Search for the cell housing the specified text and yield its [X, Y] center coordinate. 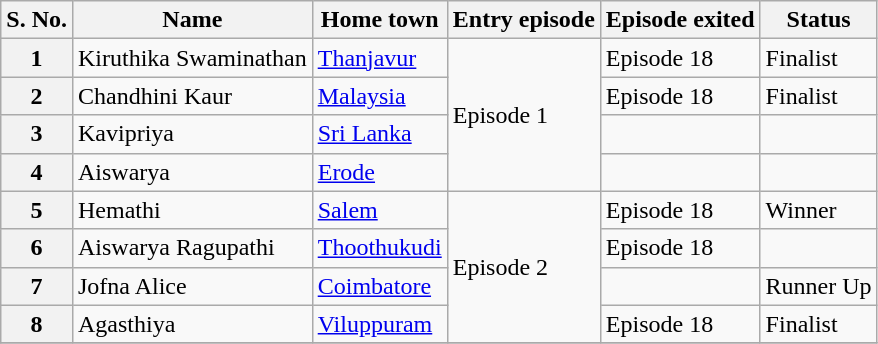
Aiswarya [192, 172]
7 [37, 286]
1 [37, 58]
Entry episode [524, 20]
Kiruthika Swaminathan [192, 58]
6 [37, 248]
Episode 2 [524, 267]
3 [37, 134]
Thanjavur [380, 58]
Sri Lanka [380, 134]
Runner Up [818, 286]
Chandhini Kaur [192, 96]
Jofna Alice [192, 286]
Kavipriya [192, 134]
Name [192, 20]
Malaysia [380, 96]
Home town [380, 20]
8 [37, 324]
Viluppuram [380, 324]
2 [37, 96]
Episode 1 [524, 115]
Coimbatore [380, 286]
Aiswarya Ragupathi [192, 248]
S. No. [37, 20]
Hemathi [192, 210]
Winner [818, 210]
Thoothukudi [380, 248]
Erode [380, 172]
5 [37, 210]
Episode exited [680, 20]
Status [818, 20]
Salem [380, 210]
4 [37, 172]
Agasthiya [192, 324]
